From the cell containing the given text, extract its center point as (x, y) coordinate. 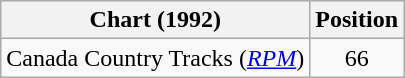
Position (357, 20)
66 (357, 58)
Chart (1992) (156, 20)
Canada Country Tracks (RPM) (156, 58)
